For the text-containing cell, return its midpoint in [X, Y] coordinate format. 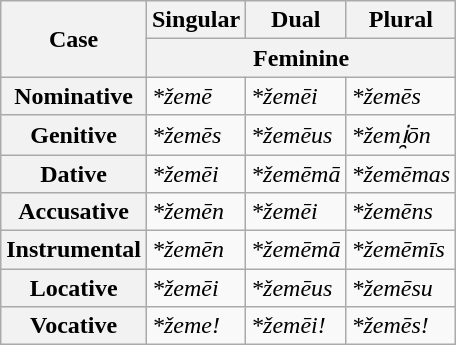
*žemēns [401, 212]
*žemēsu [401, 288]
*žemēi! [296, 326]
*žemē [196, 96]
Vocative [74, 326]
Case [74, 39]
Instrumental [74, 250]
*žemēmīs [401, 250]
Dative [74, 173]
*žemi̯ōn [401, 135]
*žeme! [196, 326]
Nominative [74, 96]
Accusative [74, 212]
Dual [296, 20]
Plural [401, 20]
Singular [196, 20]
*žemēs! [401, 326]
Feminine [300, 58]
Genitive [74, 135]
Locative [74, 288]
*žemēmas [401, 173]
